From the cell containing the given text, extract its center point as [X, Y] coordinate. 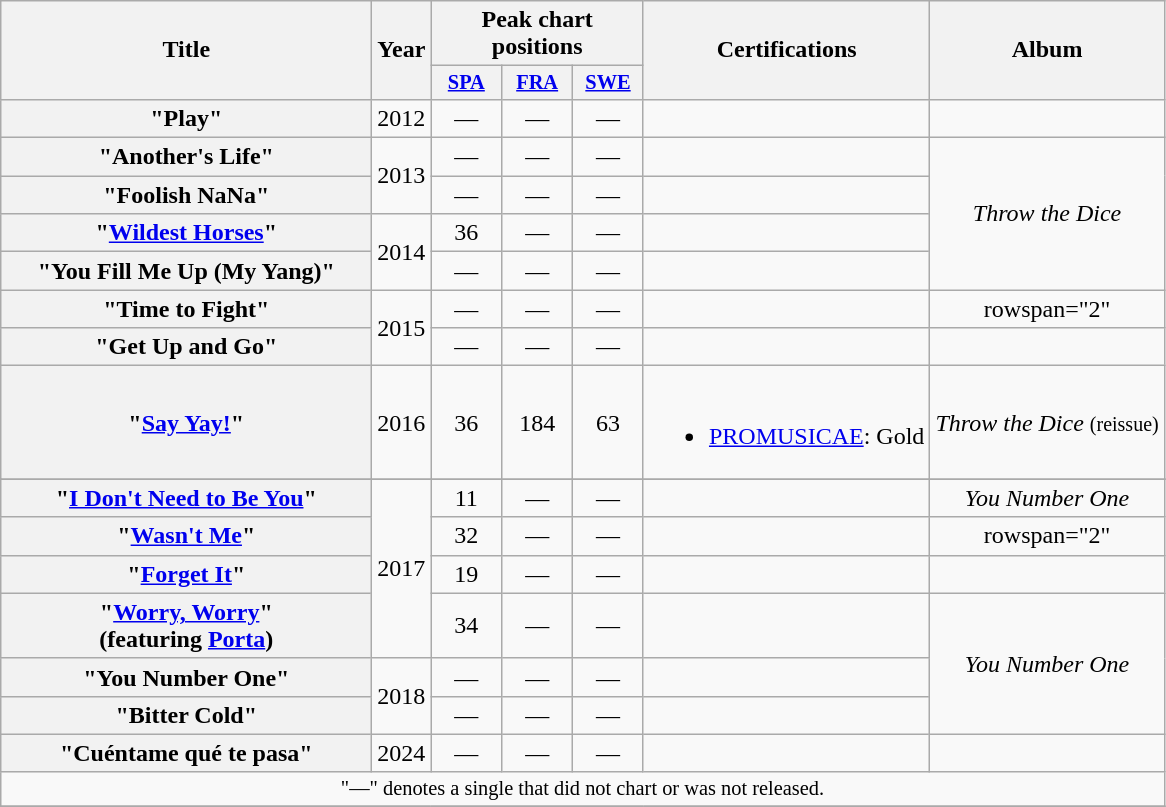
"Play" [186, 118]
SWE [608, 83]
2012 [402, 118]
2024 [402, 753]
"Worry, Worry"(featuring Porta) [186, 626]
Throw the Dice (reissue) [1047, 422]
"Wasn't Me" [186, 536]
184 [538, 422]
"Bitter Cold" [186, 715]
SPA [466, 83]
Peak chart positions [538, 34]
2015 [402, 328]
19 [466, 574]
"Get Up and Go" [186, 347]
Throw the Dice [1047, 214]
2013 [402, 176]
2017 [402, 568]
"I Don't Need to Be You" [186, 498]
"Wildest Horses" [186, 233]
"You Fill Me Up (My Yang)" [186, 271]
2016 [402, 422]
Certifications [786, 50]
Album [1047, 50]
2018 [402, 696]
"Time to Fight" [186, 309]
"Say Yay!" [186, 422]
"Forget It" [186, 574]
Title [186, 50]
"—" denotes a single that did not chart or was not released. [582, 789]
"Cuéntame qué te pasa" [186, 753]
"Another's Life" [186, 157]
FRA [538, 83]
34 [466, 626]
2014 [402, 252]
"You Number One" [186, 677]
"Foolish NaNa" [186, 195]
Year [402, 50]
11 [466, 498]
63 [608, 422]
32 [466, 536]
PROMUSICAE: Gold [786, 422]
